Identify which cell holds the provided text, then report its (x, y) central coordinate. 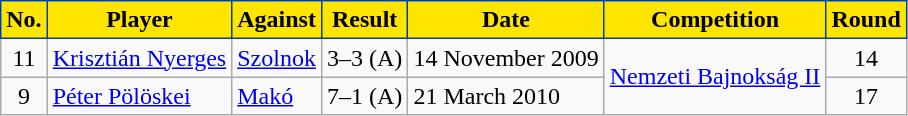
21 March 2010 (506, 96)
14 (866, 58)
Player (140, 20)
14 November 2009 (506, 58)
Against (277, 20)
3–3 (A) (364, 58)
Krisztián Nyerges (140, 58)
Péter Pölöskei (140, 96)
11 (24, 58)
Competition (715, 20)
Szolnok (277, 58)
Makó (277, 96)
17 (866, 96)
Result (364, 20)
Nemzeti Bajnokság II (715, 77)
9 (24, 96)
Date (506, 20)
No. (24, 20)
Round (866, 20)
7–1 (A) (364, 96)
